For the text-containing cell, return its midpoint in (X, Y) coordinate format. 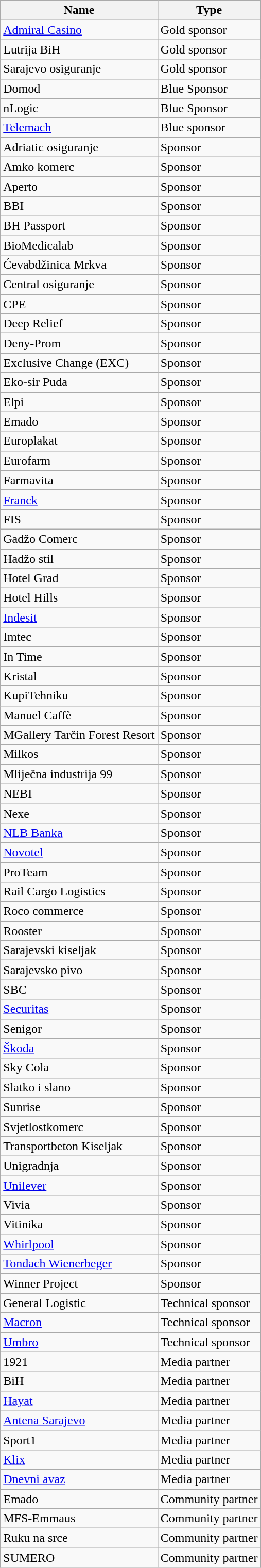
Sarajevski kiseljak (79, 950)
Farmavita (79, 480)
Senigor (79, 1029)
Milkos (79, 754)
Nexe (79, 813)
BH Passport (79, 225)
Whirlpool (79, 1244)
Indesit (79, 618)
General Logistic (79, 1303)
Europlakat (79, 441)
Deep Relief (79, 324)
Kristal (79, 676)
KupiTehniku (79, 696)
SBC (79, 990)
Domod (79, 89)
Tondach Wienerbeger (79, 1264)
Umbro (79, 1342)
Sunrise (79, 1107)
Eurofarm (79, 461)
Novotel (79, 852)
CPE (79, 304)
Name (79, 10)
Blue sponsor (209, 128)
Rail Cargo Logistics (79, 892)
ProTeam (79, 872)
BioMedicalab (79, 245)
Vivia (79, 1205)
Macron (79, 1323)
FIS (79, 519)
Klix (79, 1459)
Unigradnja (79, 1166)
SUMERO (79, 1558)
Elpi (79, 402)
Adriatic osiguranje (79, 147)
Sarajevsko pivo (79, 970)
Hayat (79, 1401)
Admiral Casino (79, 30)
Imtec (79, 637)
Deny-Prom (79, 343)
Roco commerce (79, 911)
Amko komerc (79, 167)
Eko-sir Puđa (79, 382)
Vitinika (79, 1225)
Antena Sarajevo (79, 1420)
Type (209, 10)
NLB Banka (79, 833)
Mliječna industrija 99 (79, 774)
BBI (79, 206)
Exclusive Change (EXC) (79, 363)
MGallery Tarčin Forest Resort (79, 735)
Manuel Caffè (79, 715)
Ćevabdžinica Mrkva (79, 265)
Svjetlostkomerc (79, 1126)
Sky Cola (79, 1068)
In Time (79, 657)
Winner Project (79, 1283)
Franck (79, 500)
nLogic (79, 108)
Gadžo Comerc (79, 539)
Central osiguranje (79, 285)
Transportbeton Kiseljak (79, 1146)
NEBI (79, 794)
Dnevni avaz (79, 1479)
Rooster (79, 931)
1921 (79, 1362)
Sarajevo osiguranje (79, 69)
BiH (79, 1381)
Ruku na srce (79, 1538)
Hotel Hills (79, 598)
Sport1 (79, 1440)
Hotel Grad (79, 578)
Škoda (79, 1048)
Telemach (79, 128)
Aperto (79, 186)
Slatko i slano (79, 1087)
Lutrija BiH (79, 49)
MFS-Emmaus (79, 1519)
Hadžo stil (79, 558)
Securitas (79, 1009)
Unilever (79, 1185)
